Find where the given text appears and provide that cell's center as (X, Y) coordinate. 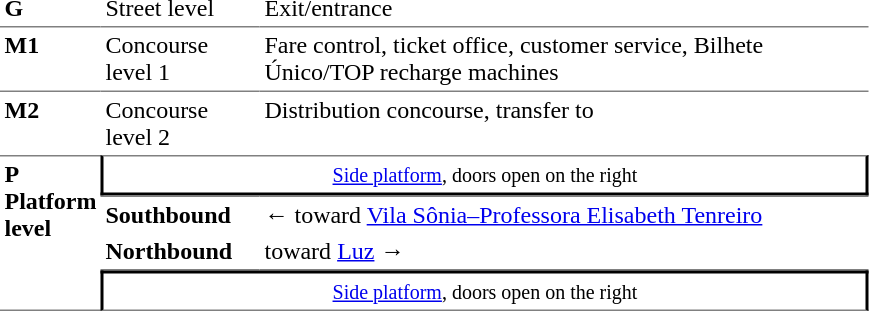
PPlatform level (50, 233)
M2 (50, 122)
← toward Vila Sônia–Professora Elisabeth Tenreiro (564, 215)
Concourse level 1 (180, 58)
Concourse level 2 (180, 122)
Fare control, ticket office, customer service, Bilhete Único/TOP recharge machines (564, 58)
Northbound (180, 252)
toward Luz → (564, 252)
Southbound (180, 215)
Distribution concourse, transfer to (564, 122)
M1 (50, 58)
